For the text-containing cell, return its midpoint in (X, Y) coordinate format. 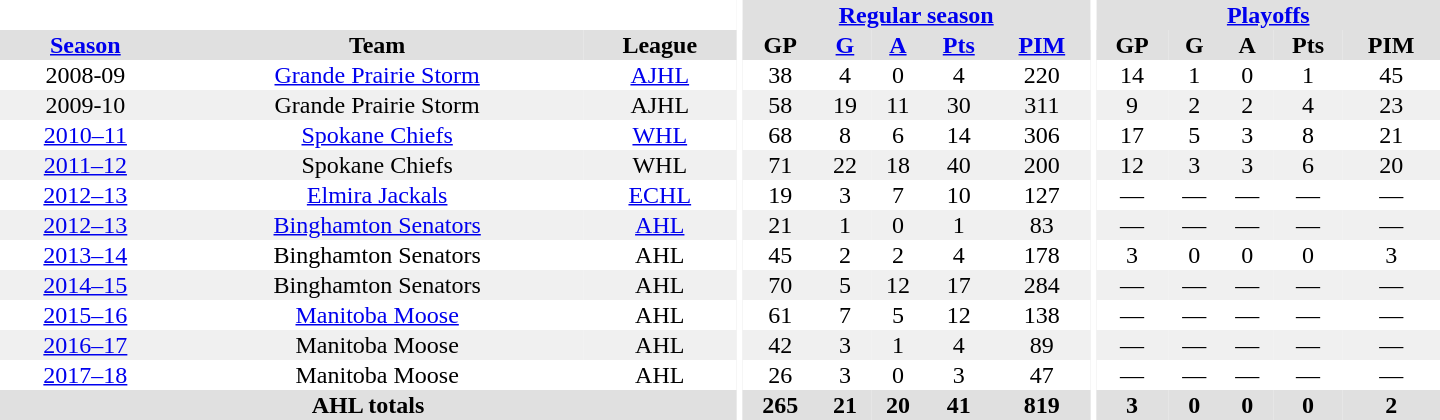
AHL totals (368, 405)
41 (958, 405)
2013–14 (86, 255)
Team (378, 45)
18 (898, 165)
58 (780, 105)
2017–18 (86, 375)
127 (1042, 195)
22 (844, 165)
83 (1042, 225)
2014–15 (86, 285)
2015–16 (86, 315)
League (660, 45)
68 (780, 135)
2010–11 (86, 135)
89 (1042, 345)
2009-10 (86, 105)
42 (780, 345)
9 (1132, 105)
265 (780, 405)
23 (1391, 105)
819 (1042, 405)
11 (898, 105)
47 (1042, 375)
26 (780, 375)
2011–12 (86, 165)
220 (1042, 75)
ECHL (660, 195)
71 (780, 165)
30 (958, 105)
70 (780, 285)
Regular season (916, 15)
178 (1042, 255)
2008-09 (86, 75)
40 (958, 165)
38 (780, 75)
10 (958, 195)
311 (1042, 105)
306 (1042, 135)
284 (1042, 285)
2016–17 (86, 345)
61 (780, 315)
200 (1042, 165)
Playoffs (1268, 15)
138 (1042, 315)
Season (86, 45)
Elmira Jackals (378, 195)
